Identify which cell holds the provided text, then report its [x, y] central coordinate. 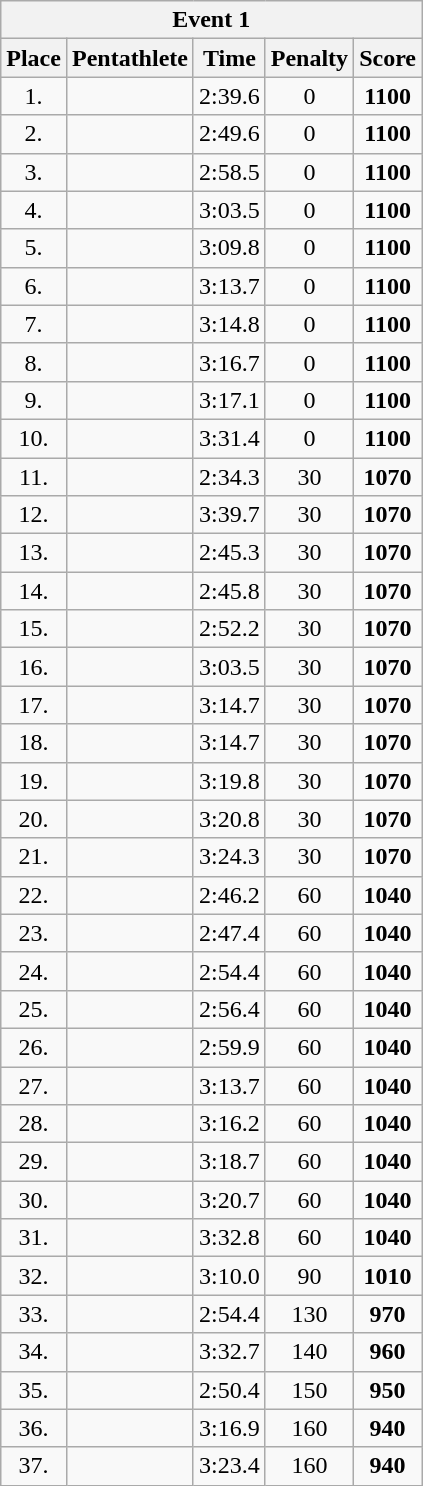
3:32.8 [229, 1238]
950 [388, 1390]
6. [34, 286]
150 [309, 1390]
24. [34, 971]
2. [34, 134]
19. [34, 781]
10. [34, 438]
140 [309, 1352]
3:31.4 [229, 438]
25. [34, 1009]
34. [34, 1352]
18. [34, 743]
29. [34, 1162]
3:20.7 [229, 1200]
3:16.2 [229, 1124]
Penalty [309, 58]
2:56.4 [229, 1009]
33. [34, 1314]
970 [388, 1314]
2:52.2 [229, 629]
2:58.5 [229, 172]
90 [309, 1276]
22. [34, 895]
3. [34, 172]
2:34.3 [229, 477]
3:16.7 [229, 362]
3:10.0 [229, 1276]
960 [388, 1352]
8. [34, 362]
31. [34, 1238]
5. [34, 248]
2:49.6 [229, 134]
Place [34, 58]
2:47.4 [229, 933]
23. [34, 933]
9. [34, 400]
16. [34, 667]
Pentathlete [130, 58]
Event 1 [212, 20]
12. [34, 515]
3:19.8 [229, 781]
3:32.7 [229, 1352]
3:39.7 [229, 515]
2:45.8 [229, 591]
2:46.2 [229, 895]
28. [34, 1124]
13. [34, 553]
130 [309, 1314]
36. [34, 1428]
32. [34, 1276]
27. [34, 1085]
2:59.9 [229, 1047]
Time [229, 58]
21. [34, 857]
7. [34, 324]
15. [34, 629]
2:50.4 [229, 1390]
17. [34, 705]
14. [34, 591]
3:09.8 [229, 248]
26. [34, 1047]
3:16.9 [229, 1428]
35. [34, 1390]
3:14.8 [229, 324]
3:17.1 [229, 400]
20. [34, 819]
3:18.7 [229, 1162]
1010 [388, 1276]
2:39.6 [229, 96]
4. [34, 210]
Score [388, 58]
2:45.3 [229, 553]
3:24.3 [229, 857]
11. [34, 477]
1. [34, 96]
30. [34, 1200]
3:20.8 [229, 819]
3:23.4 [229, 1466]
37. [34, 1466]
